Capture the cell that displays the provided text and extract its [X, Y] central coordinate. 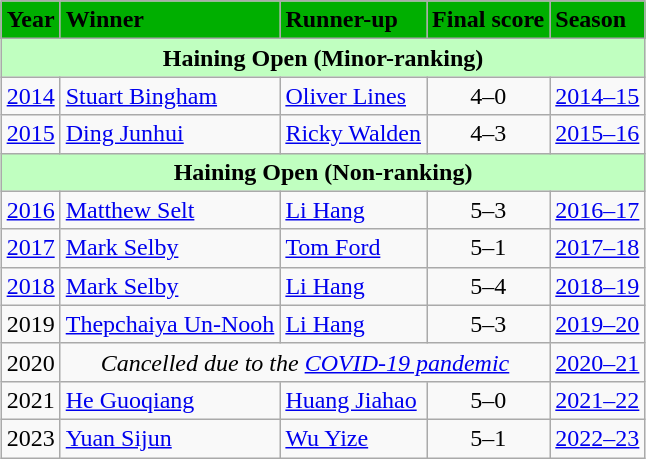
2020 [30, 362]
2018 [30, 286]
Stuart Bingham [170, 96]
Haining Open (Non-ranking) [323, 172]
Oliver Lines [354, 96]
2021–22 [598, 400]
2016–17 [598, 210]
5–0 [488, 400]
2021 [30, 400]
2020–21 [598, 362]
Year [30, 20]
Yuan Sijun [170, 438]
Wu Yize [354, 438]
5–4 [488, 286]
2023 [30, 438]
Tom Ford [354, 248]
4–3 [488, 134]
4–0 [488, 96]
Ricky Walden [354, 134]
2017 [30, 248]
Runner-up [354, 20]
Matthew Selt [170, 210]
2022–23 [598, 438]
Huang Jiahao [354, 400]
2019 [30, 324]
2014–15 [598, 96]
2015–16 [598, 134]
Haining Open (Minor-ranking) [323, 58]
Season [598, 20]
2018–19 [598, 286]
2017–18 [598, 248]
2015 [30, 134]
Winner [170, 20]
Final score [488, 20]
2014 [30, 96]
Ding Junhui [170, 134]
2016 [30, 210]
Thepchaiya Un-Nooh [170, 324]
Cancelled due to the COVID-19 pandemic [305, 362]
2019–20 [598, 324]
He Guoqiang [170, 400]
